For the text-containing cell, return its midpoint in [x, y] coordinate format. 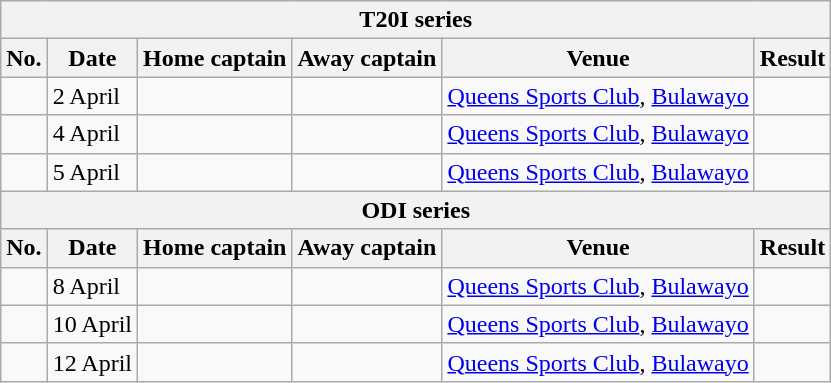
12 April [92, 362]
T20I series [416, 20]
10 April [92, 324]
8 April [92, 286]
ODI series [416, 210]
5 April [92, 172]
4 April [92, 134]
2 April [92, 96]
